Find where the given text appears and provide that cell's center as [X, Y] coordinate. 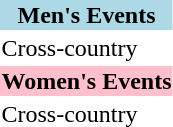
Cross-country [77, 48]
Women's Events [86, 81]
Men's Events [86, 15]
